Extract the (X, Y) coordinate from the center of the cell holding the provided text.  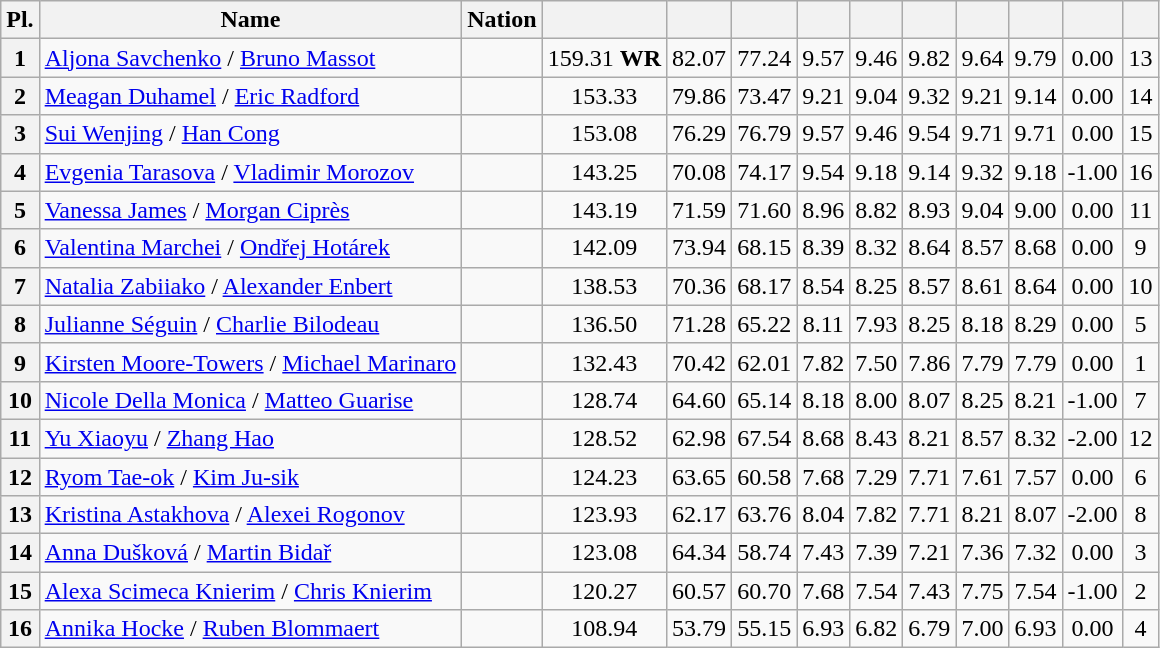
76.79 (764, 134)
153.33 (604, 96)
70.08 (700, 172)
138.53 (604, 286)
8.54 (824, 286)
7.61 (982, 477)
Nicole Della Monica / Matteo Guarise (250, 400)
108.94 (604, 629)
7.21 (930, 553)
60.58 (764, 477)
6.82 (876, 629)
70.36 (700, 286)
8.39 (824, 248)
120.27 (604, 591)
8.96 (824, 210)
143.19 (604, 210)
7.39 (876, 553)
8.04 (824, 515)
53.79 (700, 629)
8.43 (876, 438)
62.01 (764, 362)
71.28 (700, 324)
8.93 (930, 210)
128.74 (604, 400)
132.43 (604, 362)
124.23 (604, 477)
Name (250, 20)
82.07 (700, 58)
76.29 (700, 134)
65.14 (764, 400)
Ryom Tae-ok / Kim Ju-sik (250, 477)
Pl. (20, 20)
68.17 (764, 286)
7.32 (1036, 553)
63.65 (700, 477)
Meagan Duhamel / Eric Radford (250, 96)
60.70 (764, 591)
65.22 (764, 324)
7.36 (982, 553)
Nation (502, 20)
Valentina Marchei / Ondřej Hotárek (250, 248)
Kirsten Moore-Towers / Michael Marinaro (250, 362)
73.47 (764, 96)
58.74 (764, 553)
142.09 (604, 248)
123.93 (604, 515)
Kristina Astakhova / Alexei Rogonov (250, 515)
Evgenia Tarasova / Vladimir Morozov (250, 172)
62.17 (700, 515)
68.15 (764, 248)
71.60 (764, 210)
Natalia Zabiiako / Alexander Enbert (250, 286)
9.00 (1036, 210)
Yu Xiaoyu / Zhang Hao (250, 438)
Aljona Savchenko / Bruno Massot (250, 58)
Annika Hocke / Ruben Blommaert (250, 629)
Alexa Scimeca Knierim / Chris Knierim (250, 591)
6.79 (930, 629)
74.17 (764, 172)
7.57 (1036, 477)
153.08 (604, 134)
7.93 (876, 324)
64.34 (700, 553)
136.50 (604, 324)
9.82 (930, 58)
67.54 (764, 438)
70.42 (700, 362)
128.52 (604, 438)
9.64 (982, 58)
62.98 (700, 438)
8.00 (876, 400)
60.57 (700, 591)
7.86 (930, 362)
143.25 (604, 172)
8.82 (876, 210)
55.15 (764, 629)
7.00 (982, 629)
9.79 (1036, 58)
8.29 (1036, 324)
Anna Dušková / Martin Bidař (250, 553)
8.11 (824, 324)
Vanessa James / Morgan Ciprès (250, 210)
7.75 (982, 591)
8.61 (982, 286)
71.59 (700, 210)
79.86 (700, 96)
7.29 (876, 477)
7.50 (876, 362)
Julianne Séguin / Charlie Bilodeau (250, 324)
77.24 (764, 58)
Sui Wenjing / Han Cong (250, 134)
64.60 (700, 400)
159.31 WR (604, 58)
73.94 (700, 248)
123.08 (604, 553)
63.76 (764, 515)
